Scan for the cell matching the given text and deliver its [x, y] coordinate at center. 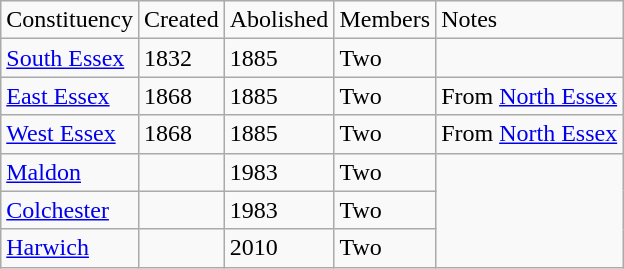
Notes [530, 20]
Abolished [279, 20]
Maldon [70, 172]
Created [181, 20]
West Essex [70, 134]
Constituency [70, 20]
1832 [181, 58]
Harwich [70, 248]
East Essex [70, 96]
2010 [279, 248]
South Essex [70, 58]
Members [385, 20]
Colchester [70, 210]
